Provide the [X, Y] coordinate of the cell's center where the given text is located.  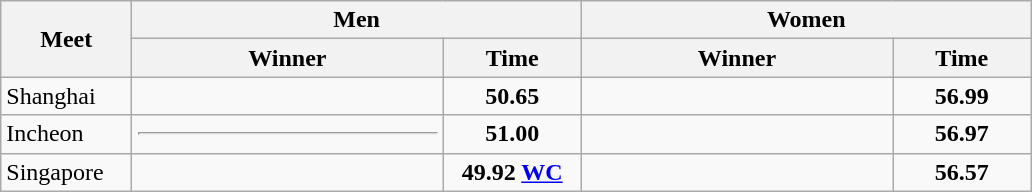
51.00 [512, 134]
50.65 [512, 96]
56.57 [962, 172]
Women [806, 20]
49.92 WC [512, 172]
Shanghai [66, 96]
Singapore [66, 172]
Incheon [66, 134]
Meet [66, 39]
Men [357, 20]
56.97 [962, 134]
56.99 [962, 96]
